Search for the cell housing the specified text and yield its [X, Y] center coordinate. 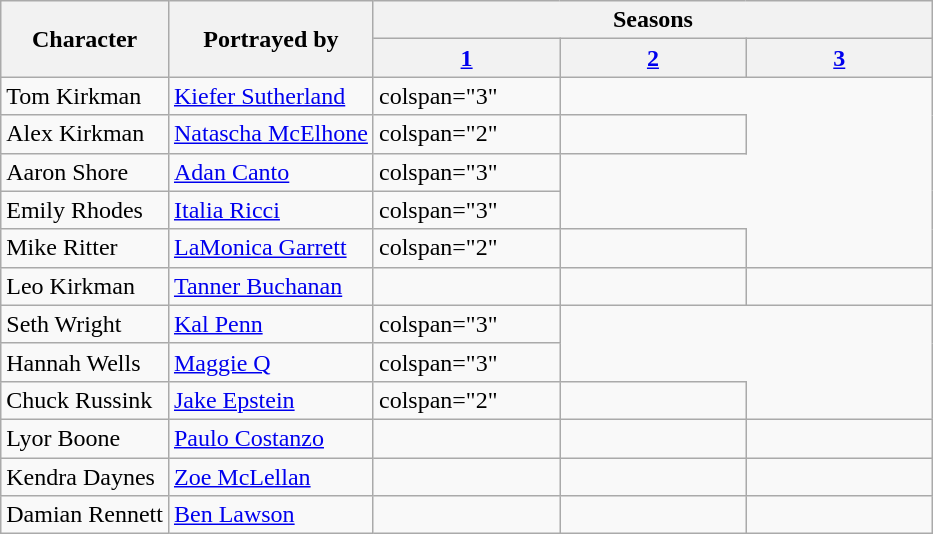
3 [839, 58]
Seasons [652, 20]
Natascha McElhone [270, 134]
Alex Kirkman [85, 134]
Character [85, 39]
Kal Penn [270, 324]
Hannah Wells [85, 362]
Paulo Costanzo [270, 438]
Tom Kirkman [85, 96]
Zoe McLellan [270, 477]
Leo Kirkman [85, 286]
Emily Rhodes [85, 210]
Seth Wright [85, 324]
Chuck Russink [85, 400]
2 [653, 58]
Kiefer Sutherland [270, 96]
Tanner Buchanan [270, 286]
Italia Ricci [270, 210]
1 [466, 58]
Adan Canto [270, 172]
Lyor Boone [85, 438]
Damian Rennett [85, 515]
LaMonica Garrett [270, 248]
Kendra Daynes [85, 477]
Maggie Q [270, 362]
Mike Ritter [85, 248]
Jake Epstein [270, 400]
Portrayed by [270, 39]
Ben Lawson [270, 515]
Aaron Shore [85, 172]
